Extract the [x, y] coordinate from the center of the cell holding the provided text.  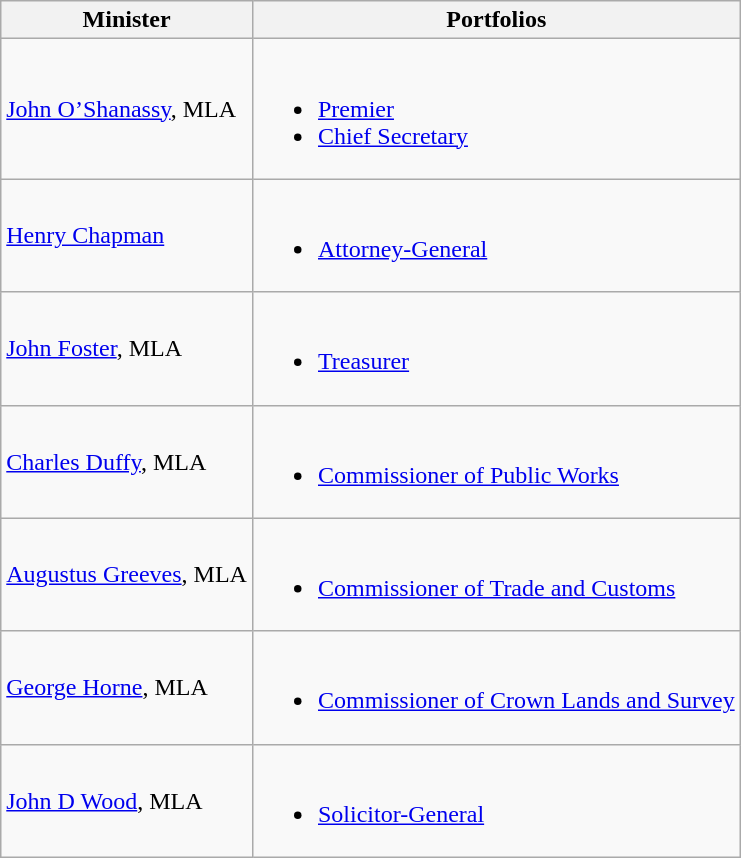
George Horne, MLA [127, 688]
Augustus Greeves, MLA [127, 574]
Commissioner of Trade and Customs [496, 574]
Portfolios [496, 20]
Charles Duffy, MLA [127, 462]
Solicitor-General [496, 800]
Henry Chapman [127, 236]
John D Wood, MLA [127, 800]
John O’Shanassy, MLA [127, 109]
John Foster, MLA [127, 348]
Commissioner of Crown Lands and Survey [496, 688]
Attorney-General [496, 236]
Commissioner of Public Works [496, 462]
PremierChief Secretary [496, 109]
Treasurer [496, 348]
Minister [127, 20]
